Identify which cell holds the provided text, then report its (x, y) central coordinate. 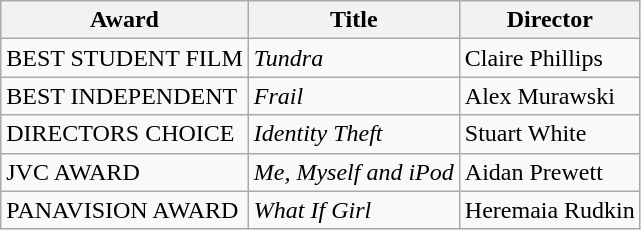
DIRECTORS CHOICE (125, 134)
Title (354, 20)
What If Girl (354, 210)
PANAVISION AWARD (125, 210)
Tundra (354, 58)
Identity Theft (354, 134)
BEST INDEPENDENT (125, 96)
Director (550, 20)
Heremaia Rudkin (550, 210)
Alex Murawski (550, 96)
Me, Myself and iPod (354, 172)
Aidan Prewett (550, 172)
BEST STUDENT FILM (125, 58)
Frail (354, 96)
Stuart White (550, 134)
Claire Phillips (550, 58)
Award (125, 20)
JVC AWARD (125, 172)
